Scan for the cell matching the given text and deliver its [X, Y] coordinate at center. 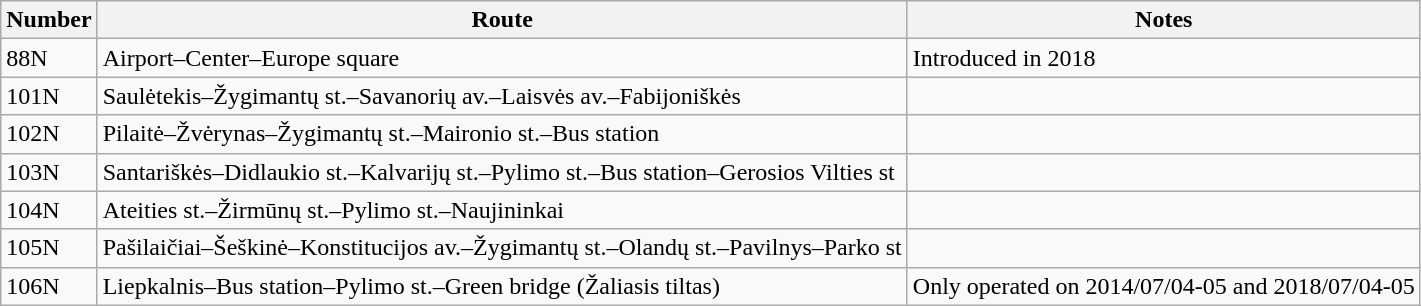
Pilaitė–Žvėrynas–Žygimantų st.–Maironio st.–Bus station [502, 134]
101N [49, 96]
Notes [1164, 20]
Santariškės–Didlaukio st.–Kalvarijų st.–Pylimo st.–Bus station–Gerosios Vilties st [502, 172]
105N [49, 248]
Ateities st.–Žirmūnų st.–Pylimo st.–Naujininkai [502, 210]
Number [49, 20]
Liepkalnis–Bus station–Pylimo st.–Green bridge (Žaliasis tiltas) [502, 286]
Airport–Center–Europe square [502, 58]
Only operated on 2014/07/04-05 and 2018/07/04-05 [1164, 286]
106N [49, 286]
Introduced in 2018 [1164, 58]
Saulėtekis–Žygimantų st.–Savanorių av.–Laisvės av.–Fabijoniškės [502, 96]
103N [49, 172]
102N [49, 134]
Route [502, 20]
88N [49, 58]
Pašilaičiai–Šeškinė–Konstitucijos av.–Žygimantų st.–Olandų st.–Pavilnys–Parko st [502, 248]
104N [49, 210]
